Return (X, Y) of the center of cell containing provided text 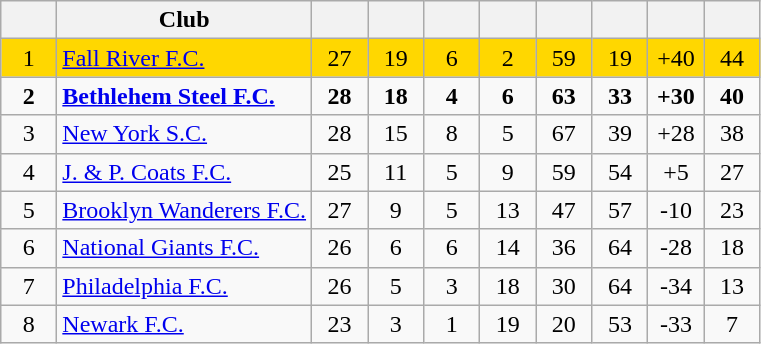
+5 (676, 172)
15 (396, 134)
Fall River F.C. (184, 58)
30 (564, 286)
+40 (676, 58)
Philadelphia F.C. (184, 286)
36 (564, 248)
National Giants F.C. (184, 248)
53 (620, 324)
44 (732, 58)
40 (732, 96)
63 (564, 96)
-33 (676, 324)
54 (620, 172)
25 (340, 172)
67 (564, 134)
-28 (676, 248)
-10 (676, 210)
20 (564, 324)
Newark F.C. (184, 324)
14 (508, 248)
J. & P. Coats F.C. (184, 172)
Brooklyn Wanderers F.C. (184, 210)
57 (620, 210)
Bethlehem Steel F.C. (184, 96)
38 (732, 134)
47 (564, 210)
Club (184, 20)
11 (396, 172)
33 (620, 96)
-34 (676, 286)
+30 (676, 96)
39 (620, 134)
+28 (676, 134)
New York S.C. (184, 134)
